Return [X, Y] of the center of cell containing provided text 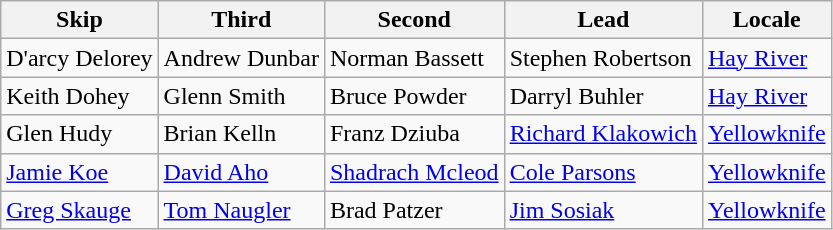
Third [241, 20]
Glenn Smith [241, 96]
Locale [766, 20]
Tom Naugler [241, 210]
Cole Parsons [603, 172]
Keith Dohey [80, 96]
Glen Hudy [80, 134]
Stephen Robertson [603, 58]
Second [414, 20]
Franz Dziuba [414, 134]
Darryl Buhler [603, 96]
Richard Klakowich [603, 134]
Greg Skauge [80, 210]
Jamie Koe [80, 172]
Skip [80, 20]
D'arcy Delorey [80, 58]
Shadrach Mcleod [414, 172]
Lead [603, 20]
Bruce Powder [414, 96]
David Aho [241, 172]
Jim Sosiak [603, 210]
Andrew Dunbar [241, 58]
Brad Patzer [414, 210]
Brian Kelln [241, 134]
Norman Bassett [414, 58]
